Find where the given text appears and provide that cell's center as (X, Y) coordinate. 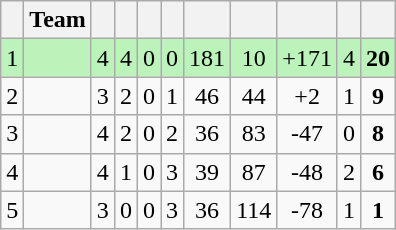
114 (254, 210)
Team (58, 20)
9 (378, 96)
46 (208, 96)
6 (378, 172)
+171 (308, 58)
181 (208, 58)
20 (378, 58)
83 (254, 134)
44 (254, 96)
5 (12, 210)
-78 (308, 210)
-47 (308, 134)
-48 (308, 172)
+2 (308, 96)
39 (208, 172)
10 (254, 58)
87 (254, 172)
8 (378, 134)
